From the cell containing the given text, extract its center point as (X, Y) coordinate. 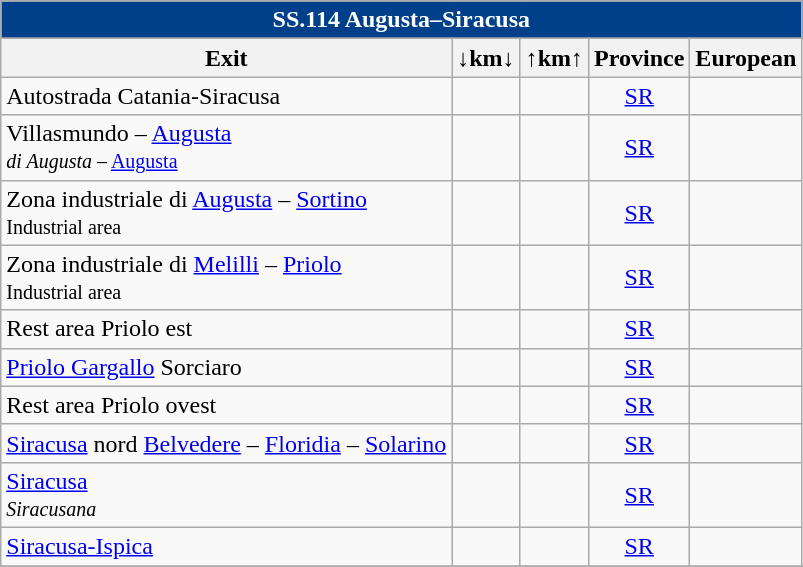
Rest area Priolo est (226, 329)
Province (640, 58)
Exit (226, 58)
Priolo Gargallo Sorciaro (226, 367)
European (746, 58)
↓km↓ (486, 58)
Siracusa nord Belvedere – Floridia – Solarino (226, 443)
Zona industriale di Augusta – Sortino Industrial area (226, 212)
↑km↑ (554, 58)
Autostrada Catania-Siracusa (226, 96)
Siracusa-Ispica (226, 546)
Zona industriale di Melilli – Priolo Industrial area (226, 278)
Rest area Priolo ovest (226, 405)
SS.114 Augusta–Siracusa (402, 20)
Siracusa Siracusana (226, 494)
Villasmundo – Augusta di Augusta – Augusta (226, 148)
